Output the (X, Y) coordinate of the center of the cell containing the given text.  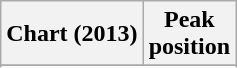
Chart (2013) (72, 34)
Peakposition (189, 34)
